Extract the (x, y) coordinate from the center of the cell holding the provided text.  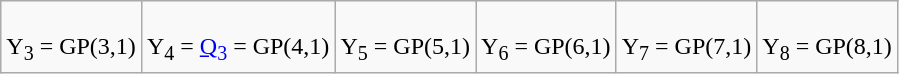
Y5 = GP(5,1) (406, 36)
Y7 = GP(7,1) (686, 36)
Y3 = GP(3,1) (72, 36)
Y6 = GP(6,1) (546, 36)
Y8 = GP(8,1) (828, 36)
Y4 = Q3 = GP(4,1) (238, 36)
